Capture the cell that displays the provided text and extract its (x, y) central coordinate. 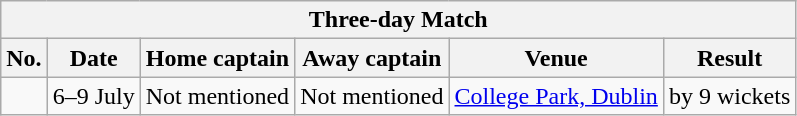
Date (94, 58)
by 9 wickets (729, 96)
6–9 July (94, 96)
No. (24, 58)
Venue (556, 58)
Three-day Match (398, 20)
Result (729, 58)
Home captain (217, 58)
College Park, Dublin (556, 96)
Away captain (372, 58)
